Extract the [X, Y] coordinate from the center of the cell holding the provided text.  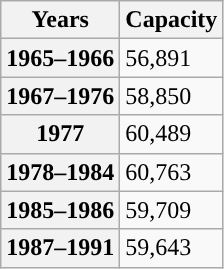
59,643 [172, 248]
1965–1966 [60, 58]
59,709 [172, 210]
58,850 [172, 96]
1977 [60, 134]
60,489 [172, 134]
Capacity [172, 20]
1987–1991 [60, 248]
1978–1984 [60, 172]
1967–1976 [60, 96]
60,763 [172, 172]
56,891 [172, 58]
Years [60, 20]
1985–1986 [60, 210]
